Return (X, Y) of the center of cell containing provided text 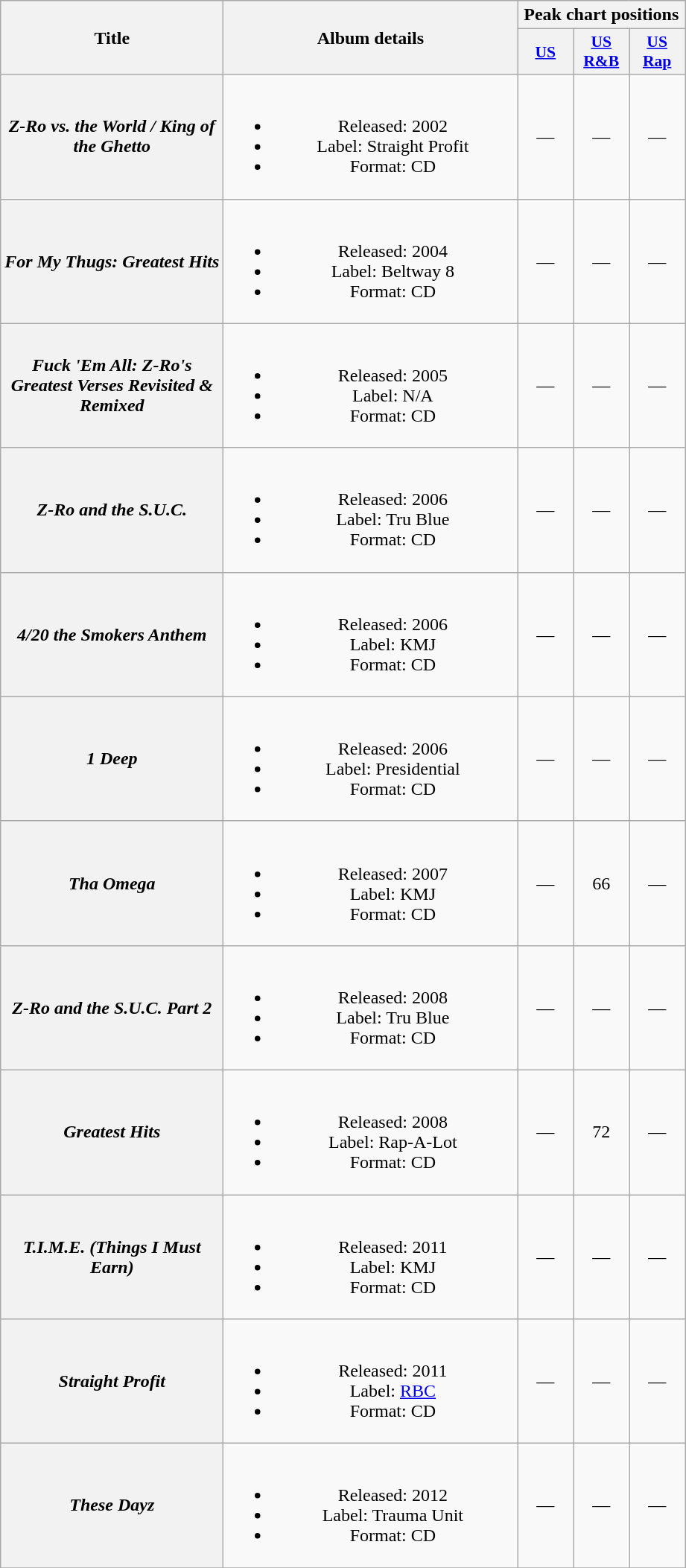
Released: 2008Label: Rap-A-LotFormat: CD (371, 1132)
Album details (371, 37)
Released: 2008Label: Tru BlueFormat: CD (371, 1007)
1 Deep (112, 758)
Released: 2006Label: Tru BlueFormat: CD (371, 510)
Released: 2005Label: N/AFormat: CD (371, 386)
Released: 2002Label: Straight ProfitFormat: CD (371, 137)
Released: 2007Label: KMJFormat: CD (371, 883)
US Rap (657, 52)
Released: 2012Label: Trauma UnitFormat: CD (371, 1506)
4/20 the Smokers Anthem (112, 635)
Z-Ro and the S.U.C. (112, 510)
T.I.M.E. (Things I Must Earn) (112, 1257)
Released: 2004Label: Beltway 8Format: CD (371, 261)
US R&B (602, 52)
Title (112, 37)
Z-Ro and the S.U.C. Part 2 (112, 1007)
Released: 2011Label: RBCFormat: CD (371, 1381)
US (545, 52)
Released: 2006Label: KMJFormat: CD (371, 635)
Straight Profit (112, 1381)
Z-Ro vs. the World / King of the Ghetto (112, 137)
Tha Omega (112, 883)
For My Thugs: Greatest Hits (112, 261)
These Dayz (112, 1506)
Fuck 'Em All: Z-Ro's Greatest Verses Revisited & Remixed (112, 386)
Greatest Hits (112, 1132)
72 (602, 1132)
Released: 2006Label: PresidentialFormat: CD (371, 758)
66 (602, 883)
Peak chart positions (602, 15)
Released: 2011Label: KMJFormat: CD (371, 1257)
